Output the [x, y] coordinate of the center of the cell containing the given text.  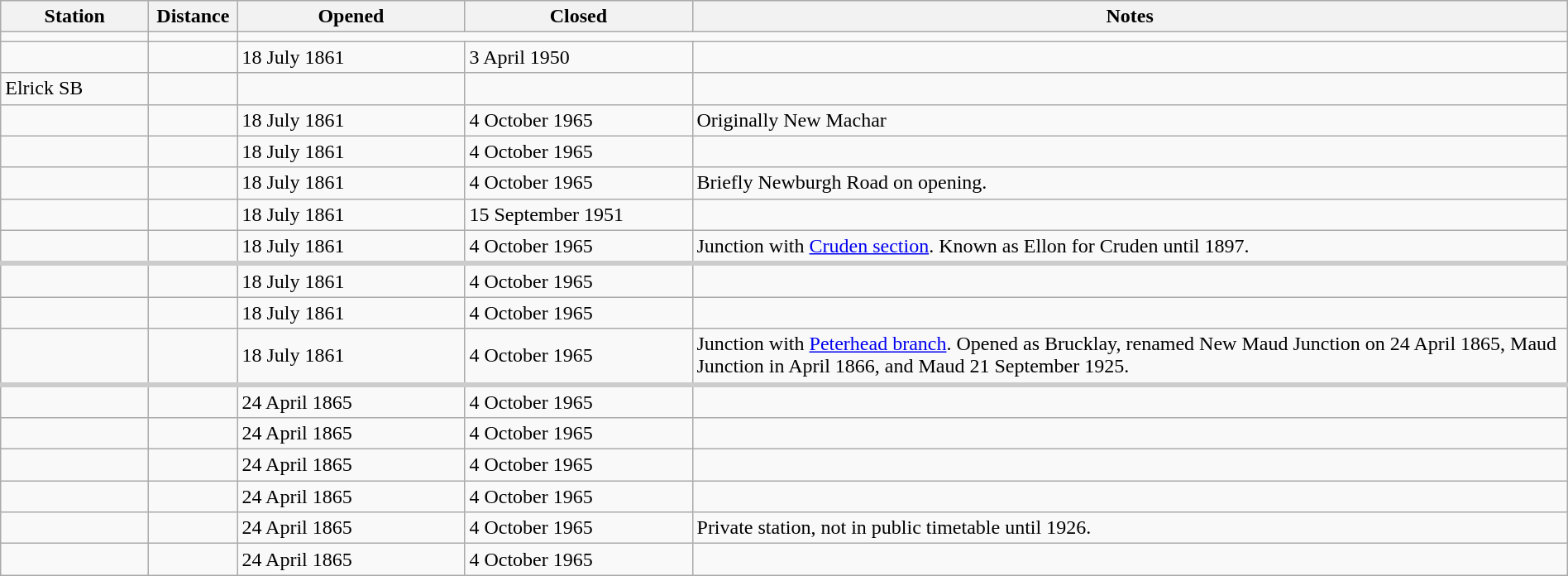
Notes [1130, 17]
Elrick SB [74, 89]
Distance [194, 17]
Originally New Machar [1130, 120]
15 September 1951 [579, 214]
Closed [579, 17]
Private station, not in public timetable until 1926. [1130, 528]
Briefly Newburgh Road on opening. [1130, 183]
Station [74, 17]
3 April 1950 [579, 57]
Opened [351, 17]
Junction with Cruden section. Known as Ellon for Cruden until 1897. [1130, 247]
